Detect which cell encompasses the target text, then output its (X, Y) center coordinate. 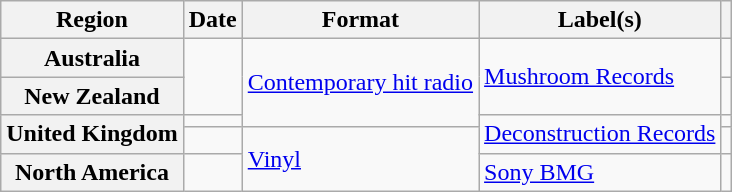
North America (92, 172)
Australia (92, 58)
Region (92, 20)
Deconstruction Records (600, 134)
New Zealand (92, 96)
Date (212, 20)
Vinyl (360, 158)
United Kingdom (92, 134)
Mushroom Records (600, 77)
Contemporary hit radio (360, 82)
Format (360, 20)
Sony BMG (600, 172)
Label(s) (600, 20)
